Return the [X, Y] coordinate for the center point of the cell that contains the specified text.  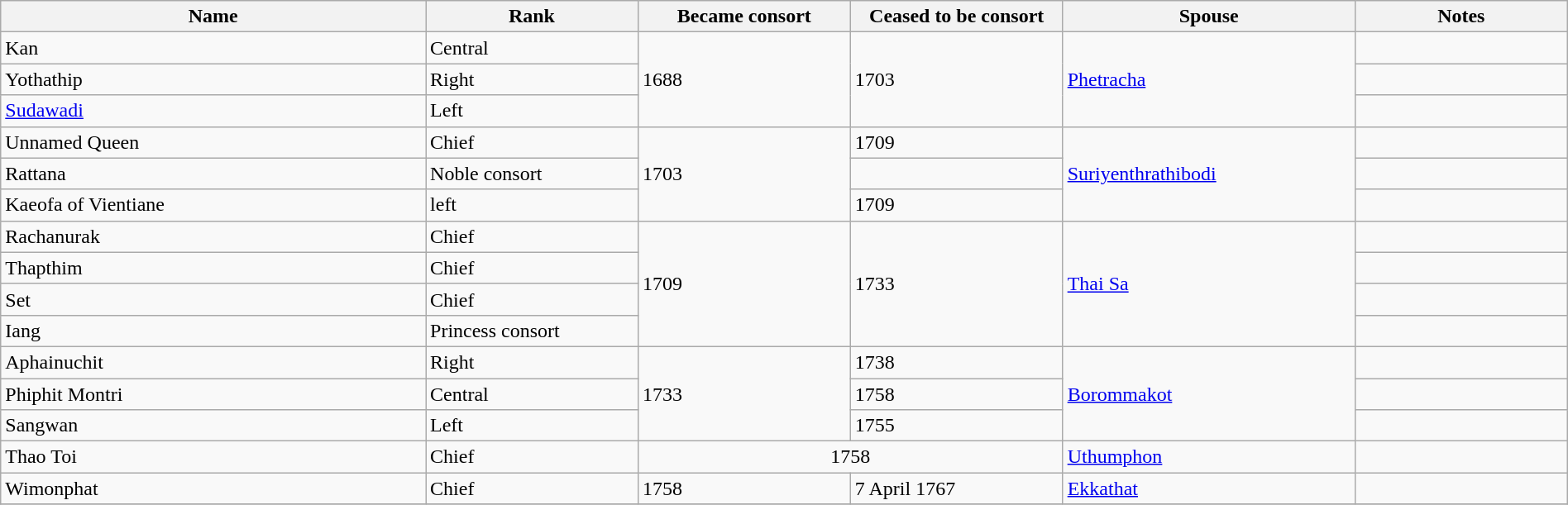
Wimonphat [213, 488]
Kaeofa of Vientiane [213, 205]
Yothathip [213, 79]
Unnamed Queen [213, 142]
Spouse [1209, 17]
Sudawadi [213, 111]
Rank [533, 17]
Phetracha [1209, 79]
Thai Sa [1209, 283]
1688 [744, 79]
Name [213, 17]
Princess consort [533, 331]
Phiphit Montri [213, 394]
Rachanurak [213, 236]
Thao Toi [213, 457]
Thapthim [213, 268]
Notes [1460, 17]
Ekkathat [1209, 488]
Ceased to be consort [956, 17]
Kan [213, 48]
Set [213, 299]
Uthumphon [1209, 457]
Iang [213, 331]
1738 [956, 362]
left [533, 205]
Suriyenthrathibodi [1209, 174]
Noble consort [533, 174]
Aphainuchit [213, 362]
7 April 1767 [956, 488]
Became consort [744, 17]
1755 [956, 426]
Sangwan [213, 426]
Borommakot [1209, 393]
Rattana [213, 174]
